Provide the (X, Y) coordinate of the cell's center where the given text is located.  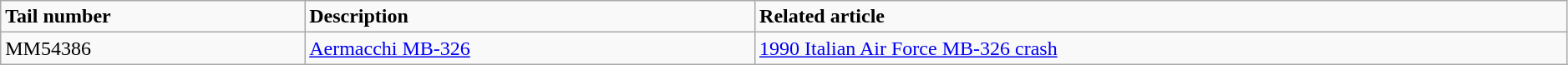
MM54386 (153, 48)
Tail number (153, 17)
1990 Italian Air Force MB-326 crash (1161, 48)
Related article (1161, 17)
Description (530, 17)
Aermacchi MB-326 (530, 48)
